For the text-containing cell, return its midpoint in (X, Y) coordinate format. 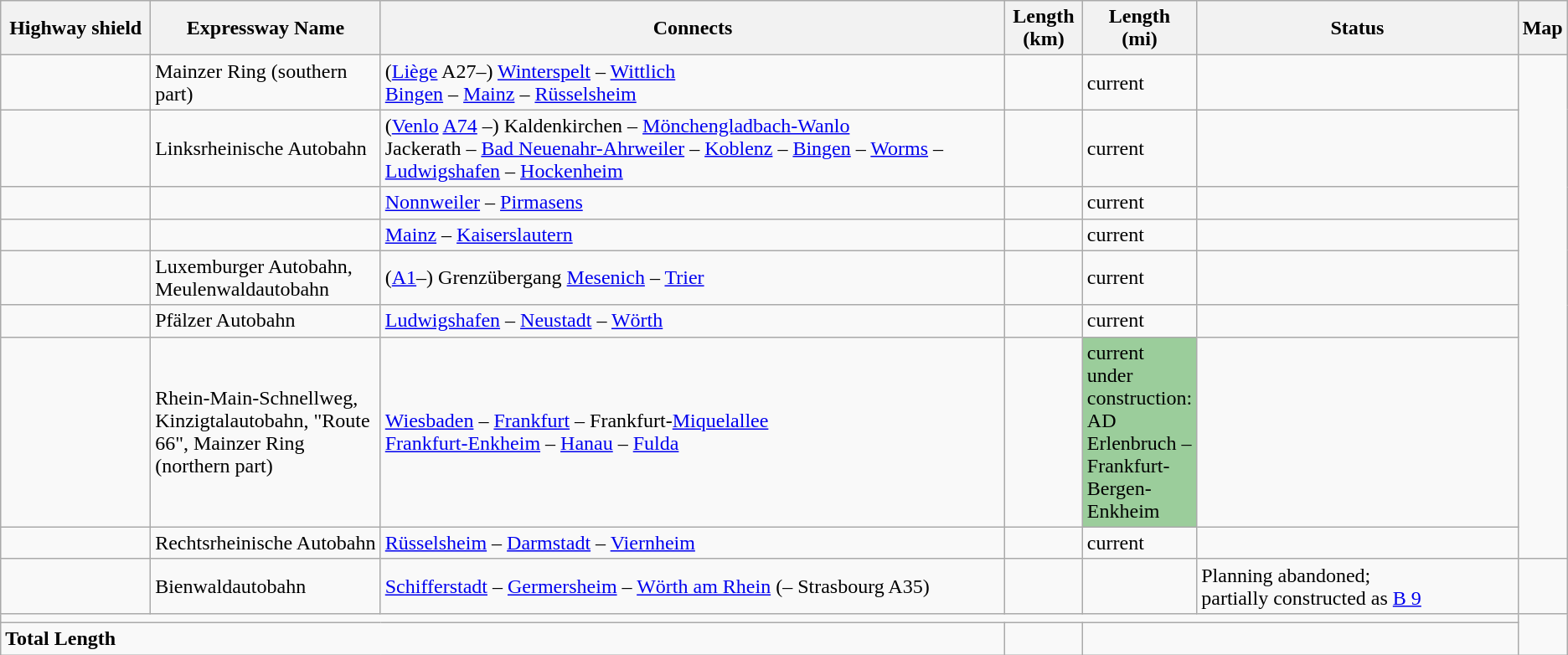
Mainz – Kaiserslautern (692, 235)
Linksrheinische Autobahn (266, 148)
Mainzer Ring (southern part) (266, 82)
(Liège A27–) Winterspelt – WittlichBingen – Mainz – Rüsselsheim (692, 82)
Luxemburger Autobahn, Meulenwaldautobahn (266, 278)
Expressway Name (266, 28)
Nonnweiler – Pirmasens (692, 203)
Highway shield (75, 28)
Pfälzer Autobahn (266, 321)
Schifferstadt – Germersheim – Wörth am Rhein (– Strasbourg A35) (692, 586)
Length(mi) (1139, 28)
(Venlo A74 –) Kaldenkirchen – Mönchengladbach-WanloJackerath – Bad Neuenahr-Ahrweiler – Koblenz – Bingen – Worms – Ludwigshafen – Hockenheim (692, 148)
Ludwigshafen – Neustadt – Wörth (692, 321)
Planning abandoned;partially constructed as B 9 (1357, 586)
currentunder construction: AD Erlenbruch – Frankfurt-Bergen-Enkheim (1139, 432)
Bienwaldautobahn (266, 586)
Length(km) (1044, 28)
Wiesbaden – Frankfurt – Frankfurt-MiquelalleeFrankfurt-Enkheim – Hanau – Fulda (692, 432)
(A1–) Grenzübergang Mesenich – Trier (692, 278)
Rüsselsheim – Darmstadt – Viernheim (692, 543)
Status (1357, 28)
Connects (692, 28)
Rechtsrheinische Autobahn (266, 543)
Rhein-Main-Schnellweg, Kinzigtalautobahn, "Route 66", Mainzer Ring (northern part) (266, 432)
Map (1543, 28)
Total Length (503, 638)
